Output the (X, Y) coordinate of the center of the cell containing the given text.  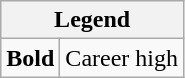
Career high (122, 58)
Legend (92, 20)
Bold (30, 58)
